For the text-containing cell, return its midpoint in [x, y] coordinate format. 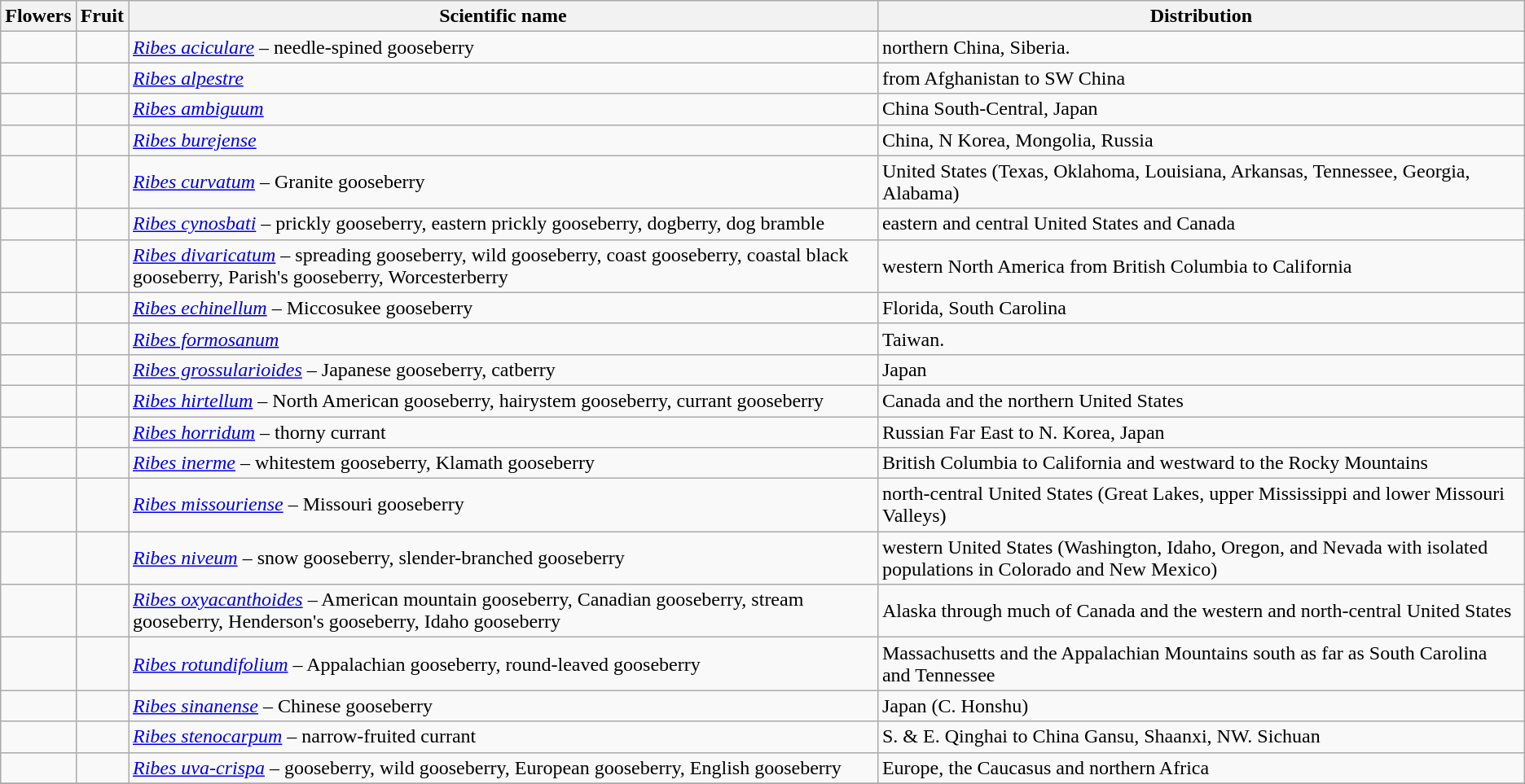
Ribes ambiguum [503, 109]
Ribes sinanense – Chinese gooseberry [503, 706]
Ribes inerme – whitestem gooseberry, Klamath gooseberry [503, 463]
Russian Far East to N. Korea, Japan [1201, 432]
Ribes oxyacanthoides – American mountain gooseberry, Canadian gooseberry, stream gooseberry, Henderson's gooseberry, Idaho gooseberry [503, 611]
Ribes rotundifolium – Appalachian gooseberry, round-leaved gooseberry [503, 664]
western United States (Washington, Idaho, Oregon, and Nevada with isolated populations in Colorado and New Mexico) [1201, 558]
from Afghanistan to SW China [1201, 78]
Canada and the northern United States [1201, 401]
S. & E. Qinghai to China Gansu, Shaanxi, NW. Sichuan [1201, 737]
China South-Central, Japan [1201, 109]
northern China, Siberia. [1201, 47]
Alaska through much of Canada and the western and north-central United States [1201, 611]
Ribes echinellum – Miccosukee gooseberry [503, 308]
Ribes hirtellum – North American gooseberry, hairystem gooseberry, currant gooseberry [503, 401]
Fruit [102, 16]
Ribes uva-crispa – gooseberry, wild gooseberry, European gooseberry, English gooseberry [503, 768]
Japan (C. Honshu) [1201, 706]
Japan [1201, 370]
Europe, the Caucasus and northern Africa [1201, 768]
Distribution [1201, 16]
Ribes divaricatum – spreading gooseberry, wild gooseberry, coast gooseberry, coastal black gooseberry, Parish's gooseberry, Worcesterberry [503, 265]
Ribes cynosbati – prickly gooseberry, eastern prickly gooseberry, dogberry, dog bramble [503, 224]
Ribes aciculare – needle-spined gooseberry [503, 47]
western North America from British Columbia to California [1201, 265]
Ribes niveum – snow gooseberry, slender-branched gooseberry [503, 558]
Flowers [38, 16]
Massachusetts and the Appalachian Mountains south as far as South Carolina and Tennessee [1201, 664]
Ribes missouriense – Missouri gooseberry [503, 505]
British Columbia to California and westward to the Rocky Mountains [1201, 463]
United States (Texas, Oklahoma, Louisiana, Arkansas, Tennessee, Georgia, Alabama) [1201, 182]
north-central United States (Great Lakes, upper Mississippi and lower Missouri Valleys) [1201, 505]
eastern and central United States and Canada [1201, 224]
Ribes stenocarpum – narrow-fruited currant [503, 737]
Taiwan. [1201, 339]
Ribes curvatum – Granite gooseberry [503, 182]
Scientific name [503, 16]
Florida, South Carolina [1201, 308]
China, N Korea, Mongolia, Russia [1201, 140]
Ribes grossularioides – Japanese gooseberry, catberry [503, 370]
Ribes burejense [503, 140]
Ribes formosanum [503, 339]
Ribes horridum – thorny currant [503, 432]
Ribes alpestre [503, 78]
